Identify which cell holds the provided text, then report its [x, y] central coordinate. 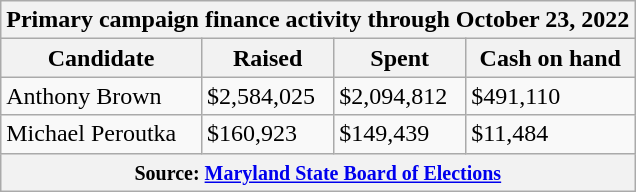
$149,439 [400, 134]
Spent [400, 58]
$160,923 [268, 134]
$11,484 [550, 134]
Anthony Brown [102, 96]
Cash on hand [550, 58]
Source: Maryland State Board of Elections [318, 172]
Raised [268, 58]
$2,584,025 [268, 96]
Primary campaign finance activity through October 23, 2022 [318, 20]
Michael Peroutka [102, 134]
$2,094,812 [400, 96]
$491,110 [550, 96]
Candidate [102, 58]
